From the cell containing the given text, extract its center point as [x, y] coordinate. 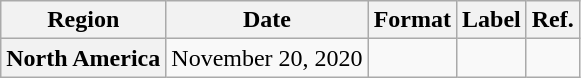
Date [267, 20]
Format [412, 20]
November 20, 2020 [267, 58]
North America [84, 58]
Ref. [552, 20]
Region [84, 20]
Label [491, 20]
